Detect which cell encompasses the target text, then output its [x, y] center coordinate. 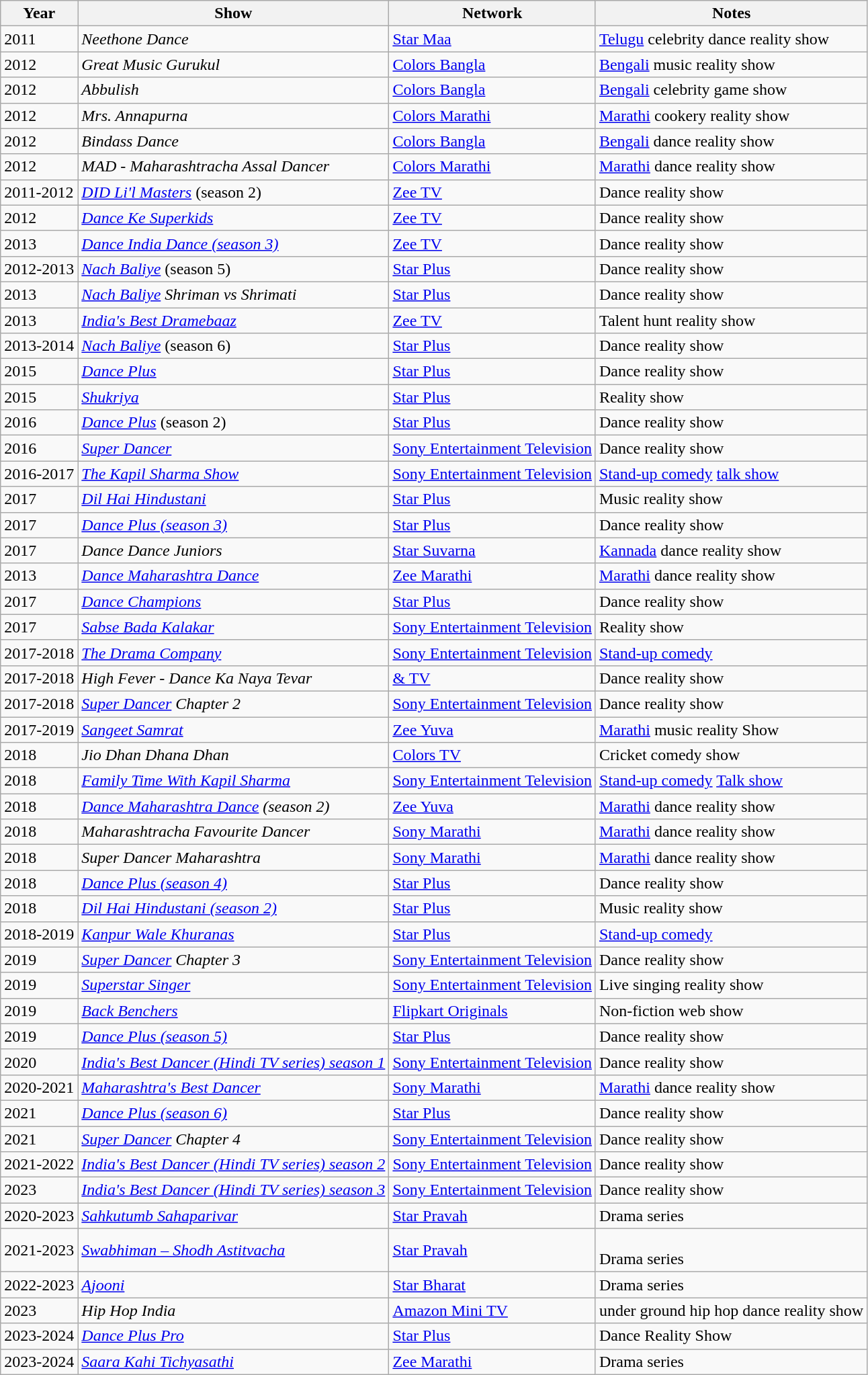
Live singing reality show [731, 985]
2022-2023 [39, 1285]
Dance Maharashtra Dance (season 2) [234, 806]
Notes [731, 13]
India's Best Dancer (Hindi TV series) season 1 [234, 1062]
Network [492, 13]
Bengali celebrity game show [731, 90]
Bengali dance reality show [731, 141]
2020 [39, 1062]
Dance Plus [234, 372]
Dance Dance Juniors [234, 550]
2013-2014 [39, 346]
Amazon Mini TV [492, 1310]
Dance Plus Pro [234, 1336]
Marathi music reality Show [731, 729]
Dance India Dance (season 3) [234, 243]
Cricket comedy show [731, 755]
2020-2021 [39, 1087]
Dance Plus (season 4) [234, 883]
Back Benchers [234, 1011]
Family Time With Kapil Sharma [234, 781]
2017-2019 [39, 729]
Super Dancer [234, 448]
Swabhiman – Shodh Astitvacha [234, 1250]
Flipkart Originals [492, 1011]
Sahkutumb Sahaparivar [234, 1216]
Non-fiction web show [731, 1011]
Mrs. Annapurna [234, 116]
Dance Plus (season 5) [234, 1036]
Star Suvarna [492, 550]
Great Music Gurukul [234, 65]
2016-2017 [39, 474]
Kanpur Wale Khuranas [234, 934]
2021-2023 [39, 1250]
Nach Baliye (season 5) [234, 269]
Dance Ke Superkids [234, 218]
Bengali music reality show [731, 65]
High Fever - Dance Ka Naya Tevar [234, 678]
& TV [492, 678]
under ground hip hop dance reality show [731, 1310]
India's Best Dancer (Hindi TV series) season 2 [234, 1165]
Super Dancer Maharashtra [234, 858]
Super Dancer Chapter 4 [234, 1139]
Year [39, 13]
Dance Plus (season 3) [234, 525]
Saara Kahi Tichyasathi [234, 1362]
Maharashtra's Best Dancer [234, 1087]
Maharashtracha Favourite Dancer [234, 832]
2020-2023 [39, 1216]
Colors TV [492, 755]
The Drama Company [234, 653]
2012-2013 [39, 269]
Hip Hop India [234, 1310]
India's Best Dramebaaz [234, 321]
Sabse Bada Kalakar [234, 627]
2011 [39, 39]
Jio Dhan Dhana Dhan [234, 755]
Dil Hai Hindustani (season 2) [234, 909]
India's Best Dancer (Hindi TV series) season 3 [234, 1190]
Nach Baliye Shriman vs Shrimati [234, 294]
Stand-up comedy talk show [731, 474]
Telugu celebrity dance reality show [731, 39]
Dil Hai Hindustani [234, 499]
Dance Champions [234, 601]
Dance Reality Show [731, 1336]
Sangeet Samrat [234, 729]
Dance Plus (season 2) [234, 423]
Marathi cookery reality show [731, 116]
Shukriya [234, 397]
Kannada dance reality show [731, 550]
DID Li'l Masters (season 2) [234, 192]
2011-2012 [39, 192]
Neethone Dance [234, 39]
Dance Plus (season 6) [234, 1113]
Super Dancer Chapter 2 [234, 704]
Super Dancer Chapter 3 [234, 960]
Nach Baliye (season 6) [234, 346]
Abbulish [234, 90]
2021-2022 [39, 1165]
Stand-up comedy Talk show [731, 781]
Superstar Singer [234, 985]
The Kapil Sharma Show [234, 474]
Ajooni [234, 1285]
Show [234, 13]
MAD - Maharashtracha Assal Dancer [234, 167]
Dance Maharashtra Dance [234, 576]
2018-2019 [39, 934]
Star Bharat [492, 1285]
Talent hunt reality show [731, 321]
Bindass Dance [234, 141]
Star Maa [492, 39]
